Detect which cell encompasses the target text, then output its [X, Y] center coordinate. 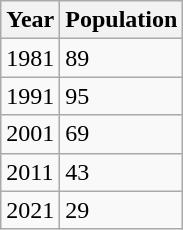
69 [122, 134]
Year [30, 20]
95 [122, 96]
43 [122, 172]
2021 [30, 210]
1991 [30, 96]
89 [122, 58]
2001 [30, 134]
Population [122, 20]
2011 [30, 172]
1981 [30, 58]
29 [122, 210]
